Find where the given text appears and provide that cell's center as [x, y] coordinate. 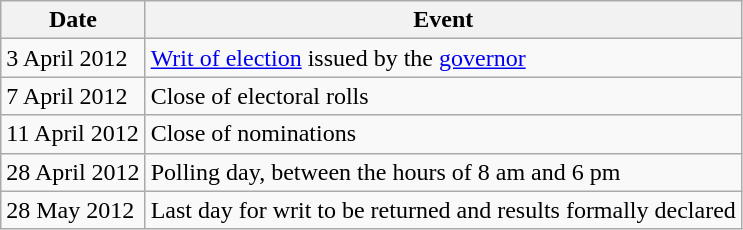
28 April 2012 [73, 172]
Last day for writ to be returned and results formally declared [443, 210]
Polling day, between the hours of 8 am and 6 pm [443, 172]
Event [443, 20]
3 April 2012 [73, 58]
Date [73, 20]
11 April 2012 [73, 134]
Close of electoral rolls [443, 96]
Writ of election issued by the governor [443, 58]
7 April 2012 [73, 96]
28 May 2012 [73, 210]
Close of nominations [443, 134]
